Return (x, y) of the center of cell containing provided text 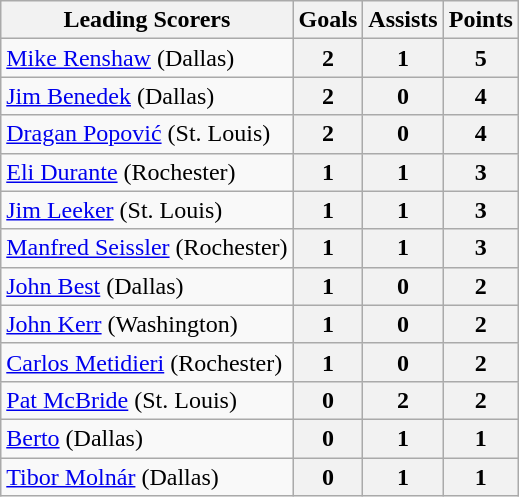
Pat McBride (St. Louis) (147, 400)
Mike Renshaw (Dallas) (147, 58)
Jim Leeker (St. Louis) (147, 210)
Goals (328, 20)
Points (480, 20)
Berto (Dallas) (147, 438)
John Kerr (Washington) (147, 324)
Leading Scorers (147, 20)
Carlos Metidieri (Rochester) (147, 362)
Eli Durante (Rochester) (147, 172)
Assists (403, 20)
Manfred Seissler (Rochester) (147, 248)
Jim Benedek (Dallas) (147, 96)
John Best (Dallas) (147, 286)
Dragan Popović (St. Louis) (147, 134)
5 (480, 58)
Tibor Molnár (Dallas) (147, 477)
